Provide the (x, y) coordinate of the cell's center where the given text is located.  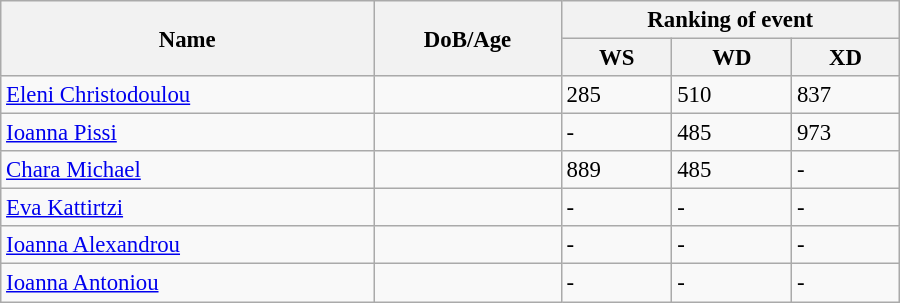
WS (616, 58)
Eleni Christodoulou (188, 95)
837 (846, 95)
Chara Michael (188, 170)
Ranking of event (730, 20)
Eva Kattirtzi (188, 208)
Ioanna Antoniou (188, 283)
Name (188, 38)
XD (846, 58)
285 (616, 95)
Ioanna Alexandrou (188, 245)
510 (732, 95)
Ioanna Pissi (188, 133)
WD (732, 58)
973 (846, 133)
DoB/Age (468, 38)
889 (616, 170)
